Find where the given text appears and provide that cell's center as [x, y] coordinate. 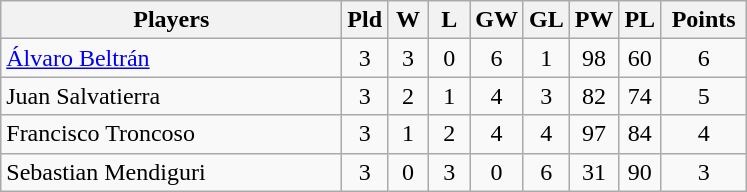
90 [640, 172]
98 [594, 58]
PW [594, 20]
97 [594, 134]
GW [497, 20]
Pld [365, 20]
L [450, 20]
GL [546, 20]
Players [172, 20]
74 [640, 96]
Francisco Troncoso [172, 134]
W [408, 20]
Sebastian Mendiguri [172, 172]
Álvaro Beltrán [172, 58]
5 [704, 96]
84 [640, 134]
PL [640, 20]
Juan Salvatierra [172, 96]
31 [594, 172]
60 [640, 58]
Points [704, 20]
82 [594, 96]
